Search for the cell housing the specified text and yield its [X, Y] center coordinate. 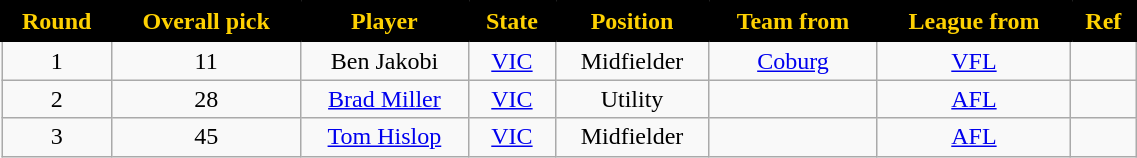
28 [206, 99]
VFL [974, 60]
Overall pick [206, 22]
State [512, 22]
Coburg [794, 60]
45 [206, 137]
Brad Miller [384, 99]
11 [206, 60]
League from [974, 22]
Player [384, 22]
Tom Hislop [384, 137]
Utility [632, 99]
3 [57, 137]
Team from [794, 22]
Position [632, 22]
Ref [1104, 22]
1 [57, 60]
Round [57, 22]
2 [57, 99]
Ben Jakobi [384, 60]
